Capture the cell that displays the provided text and extract its (X, Y) central coordinate. 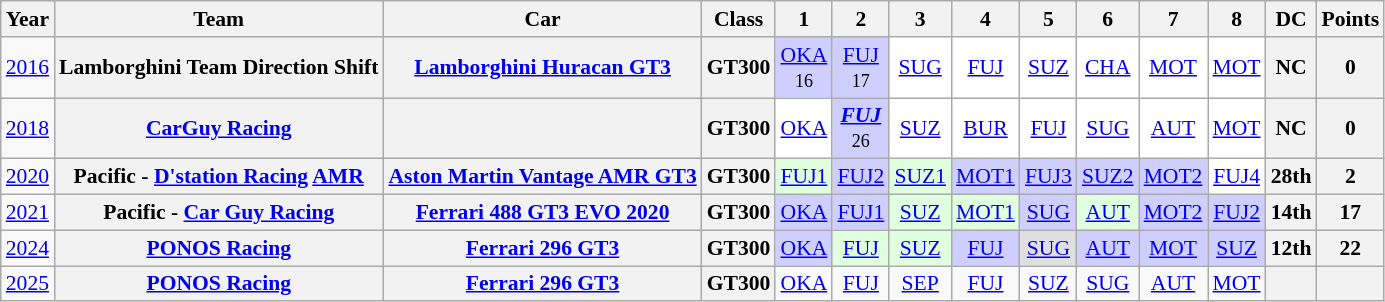
FUJ17 (860, 68)
2025 (28, 284)
Lamborghini Team Direction Shift (218, 68)
14th (1292, 213)
Ferrari 488 GT3 EVO 2020 (542, 213)
Aston Martin Vantage AMR GT3 (542, 177)
FUJ4 (1237, 177)
Points (1351, 19)
17 (1351, 213)
OKA16 (804, 68)
SUZ2 (1108, 177)
28th (1292, 177)
12th (1292, 248)
1 (804, 19)
2024 (28, 248)
DC (1292, 19)
8 (1237, 19)
22 (1351, 248)
SUZ1 (920, 177)
2020 (28, 177)
4 (986, 19)
Year (28, 19)
2018 (28, 128)
3 (920, 19)
SEP (920, 284)
Pacific - Car Guy Racing (218, 213)
CHA (1108, 68)
5 (1048, 19)
CarGuy Racing (218, 128)
Team (218, 19)
2016 (28, 68)
FUJ3 (1048, 177)
7 (1174, 19)
6 (1108, 19)
Pacific - D'station Racing AMR (218, 177)
Lamborghini Huracan GT3 (542, 68)
BUR (986, 128)
Car (542, 19)
2021 (28, 213)
FUJ26 (860, 128)
Class (739, 19)
